Return [X, Y] of the center of cell containing provided text 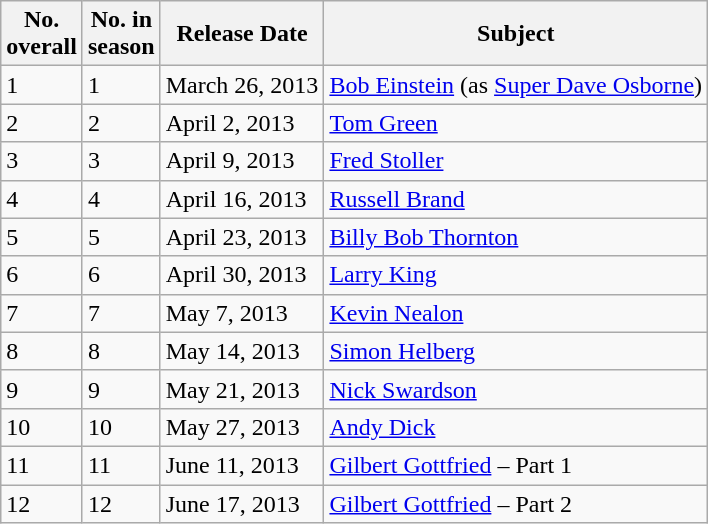
April 2, 2013 [242, 123]
Andy Dick [516, 427]
Larry King [516, 275]
Tom Green [516, 123]
Billy Bob Thornton [516, 237]
April 16, 2013 [242, 199]
Subject [516, 34]
Gilbert Gottfried – Part 1 [516, 465]
Russell Brand [516, 199]
Simon Helberg [516, 351]
Release Date [242, 34]
Fred Stoller [516, 161]
April 23, 2013 [242, 237]
March 26, 2013 [242, 85]
No. inseason [121, 34]
Bob Einstein (as Super Dave Osborne) [516, 85]
Nick Swardson [516, 389]
May 7, 2013 [242, 313]
May 27, 2013 [242, 427]
June 17, 2013 [242, 503]
June 11, 2013 [242, 465]
May 21, 2013 [242, 389]
Gilbert Gottfried – Part 2 [516, 503]
April 9, 2013 [242, 161]
April 30, 2013 [242, 275]
May 14, 2013 [242, 351]
No. overall [42, 34]
Kevin Nealon [516, 313]
